Provide the [x, y] coordinate of the cell's center where the given text is located.  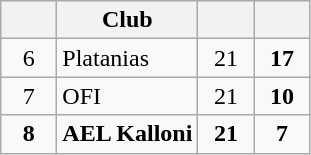
OFI [128, 96]
AEL Kalloni [128, 134]
Club [128, 20]
8 [29, 134]
Platanias [128, 58]
6 [29, 58]
17 [282, 58]
10 [282, 96]
